Return [X, Y] of the center of cell containing provided text 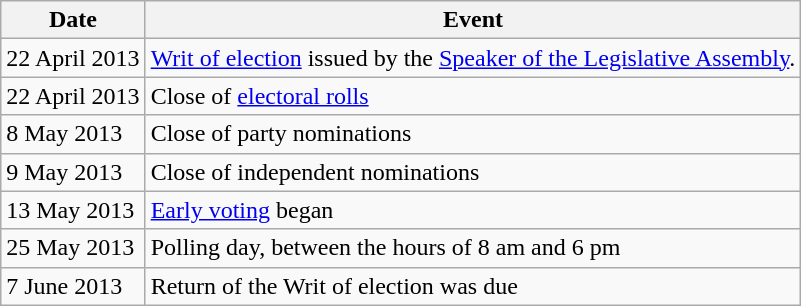
25 May 2013 [73, 248]
Return of the Writ of election was due [473, 286]
Close of independent nominations [473, 172]
7 June 2013 [73, 286]
Event [473, 20]
Date [73, 20]
Early voting began [473, 210]
9 May 2013 [73, 172]
Polling day, between the hours of 8 am and 6 pm [473, 248]
Writ of election issued by the Speaker of the Legislative Assembly. [473, 58]
Close of party nominations [473, 134]
8 May 2013 [73, 134]
Close of electoral rolls [473, 96]
13 May 2013 [73, 210]
